Provide the [x, y] coordinate of the cell's center where the given text is located.  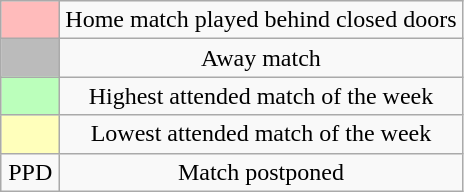
PPD [30, 172]
Lowest attended match of the week [261, 134]
Home match played behind closed doors [261, 20]
Match postponed [261, 172]
Away match [261, 58]
Highest attended match of the week [261, 96]
